Pinpoint the cell where the given text exists, returning its (x, y) midpoint coordinate. 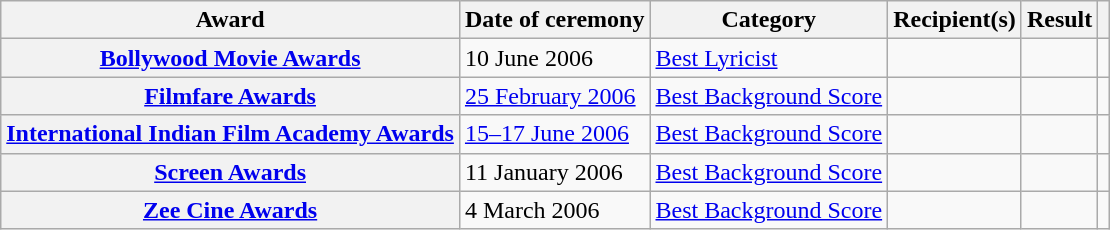
Result (1059, 20)
10 June 2006 (554, 58)
15–17 June 2006 (554, 134)
Screen Awards (230, 172)
11 January 2006 (554, 172)
4 March 2006 (554, 210)
Category (769, 20)
Bollywood Movie Awards (230, 58)
Zee Cine Awards (230, 210)
Award (230, 20)
Date of ceremony (554, 20)
25 February 2006 (554, 96)
Filmfare Awards (230, 96)
International Indian Film Academy Awards (230, 134)
Recipient(s) (955, 20)
Best Lyricist (769, 58)
